Detect which cell encompasses the target text, then output its [x, y] center coordinate. 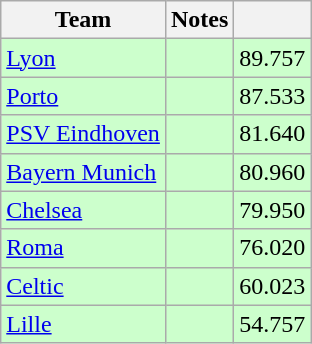
Notes [199, 20]
87.533 [272, 96]
80.960 [272, 172]
Lille [84, 324]
Bayern Munich [84, 172]
Lyon [84, 58]
Team [84, 20]
79.950 [272, 210]
54.757 [272, 324]
81.640 [272, 134]
89.757 [272, 58]
PSV Eindhoven [84, 134]
Celtic [84, 286]
Porto [84, 96]
Chelsea [84, 210]
Roma [84, 248]
60.023 [272, 286]
76.020 [272, 248]
